For the text-containing cell, return its midpoint in (X, Y) coordinate format. 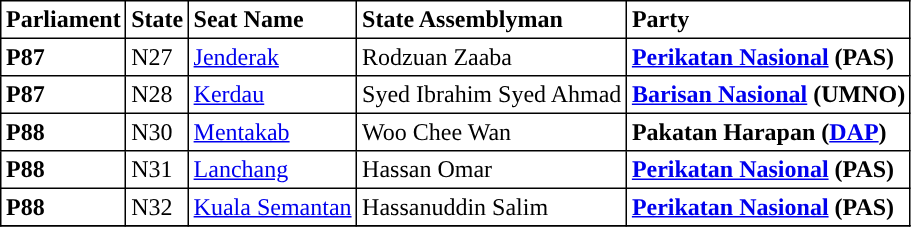
Party (769, 20)
State Assemblyman (492, 20)
N32 (157, 207)
N31 (157, 170)
Pakatan Harapan (DAP) (769, 132)
Hassan Omar (492, 170)
Jenderak (272, 57)
Barisan Nasional (UMNO) (769, 95)
Hassanuddin Salim (492, 207)
Kerdau (272, 95)
State (157, 20)
Kuala Semantan (272, 207)
Woo Chee Wan (492, 132)
Parliament (64, 20)
Mentakab (272, 132)
Seat Name (272, 20)
N30 (157, 132)
Rodzuan Zaaba (492, 57)
N28 (157, 95)
N27 (157, 57)
Syed Ibrahim Syed Ahmad (492, 95)
Lanchang (272, 170)
